Detect which cell encompasses the target text, then output its [X, Y] center coordinate. 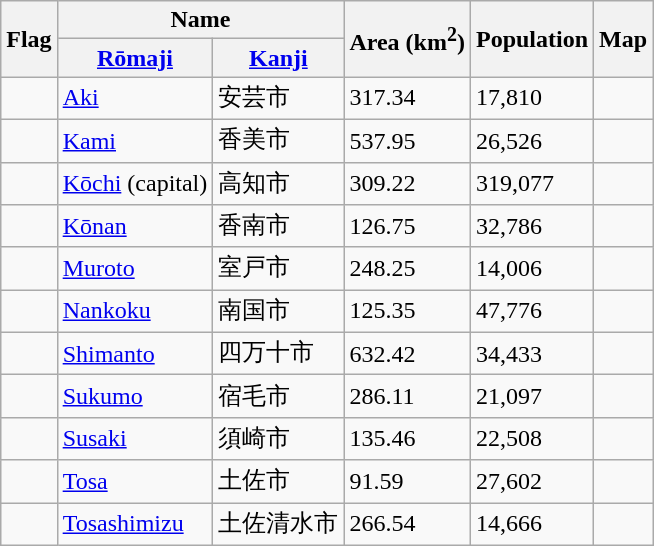
319,077 [532, 184]
Kanji [278, 58]
宿毛市 [278, 396]
Tosa [135, 482]
537.95 [408, 140]
14,666 [532, 524]
Kami [135, 140]
17,810 [532, 98]
32,786 [532, 226]
47,776 [532, 312]
Tosashimizu [135, 524]
266.54 [408, 524]
Kōnan [135, 226]
Map [624, 39]
Susaki [135, 438]
Area (km2) [408, 39]
22,508 [532, 438]
Muroto [135, 268]
125.35 [408, 312]
309.22 [408, 184]
286.11 [408, 396]
香美市 [278, 140]
126.75 [408, 226]
Population [532, 39]
26,526 [532, 140]
Nankoku [135, 312]
安芸市 [278, 98]
27,602 [532, 482]
135.46 [408, 438]
須崎市 [278, 438]
248.25 [408, 268]
21,097 [532, 396]
Rōmaji [135, 58]
Shimanto [135, 354]
高知市 [278, 184]
Aki [135, 98]
Sukumo [135, 396]
四万十市 [278, 354]
土佐市 [278, 482]
土佐清水市 [278, 524]
Flag [29, 39]
Name [200, 20]
632.42 [408, 354]
香南市 [278, 226]
14,006 [532, 268]
34,433 [532, 354]
91.59 [408, 482]
室戸市 [278, 268]
Kōchi (capital) [135, 184]
南国市 [278, 312]
317.34 [408, 98]
